From the cell containing the given text, extract its center point as (x, y) coordinate. 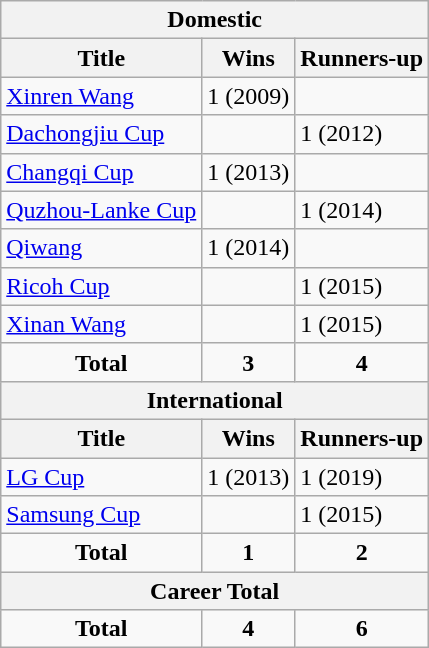
1 (248, 553)
LG Cup (102, 477)
3 (248, 362)
Qiwang (102, 248)
2 (362, 553)
Xinan Wang (102, 324)
1 (2012) (362, 134)
Domestic (215, 20)
Quzhou-Lanke Cup (102, 210)
1 (2009) (248, 96)
Samsung Cup (102, 515)
International (215, 400)
Xinren Wang (102, 96)
6 (362, 629)
Dachongjiu Cup (102, 134)
Ricoh Cup (102, 286)
1 (2019) (362, 477)
Career Total (215, 591)
Changqi Cup (102, 172)
